Capture the cell that displays the provided text and extract its (X, Y) central coordinate. 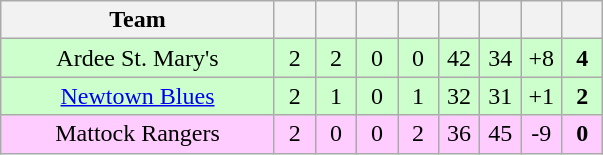
+1 (542, 96)
Team (138, 20)
42 (460, 58)
4 (582, 58)
+8 (542, 58)
Newtown Blues (138, 96)
34 (500, 58)
Ardee St. Mary's (138, 58)
31 (500, 96)
45 (500, 134)
32 (460, 96)
Mattock Rangers (138, 134)
-9 (542, 134)
36 (460, 134)
